Return [X, Y] of the center of cell containing provided text 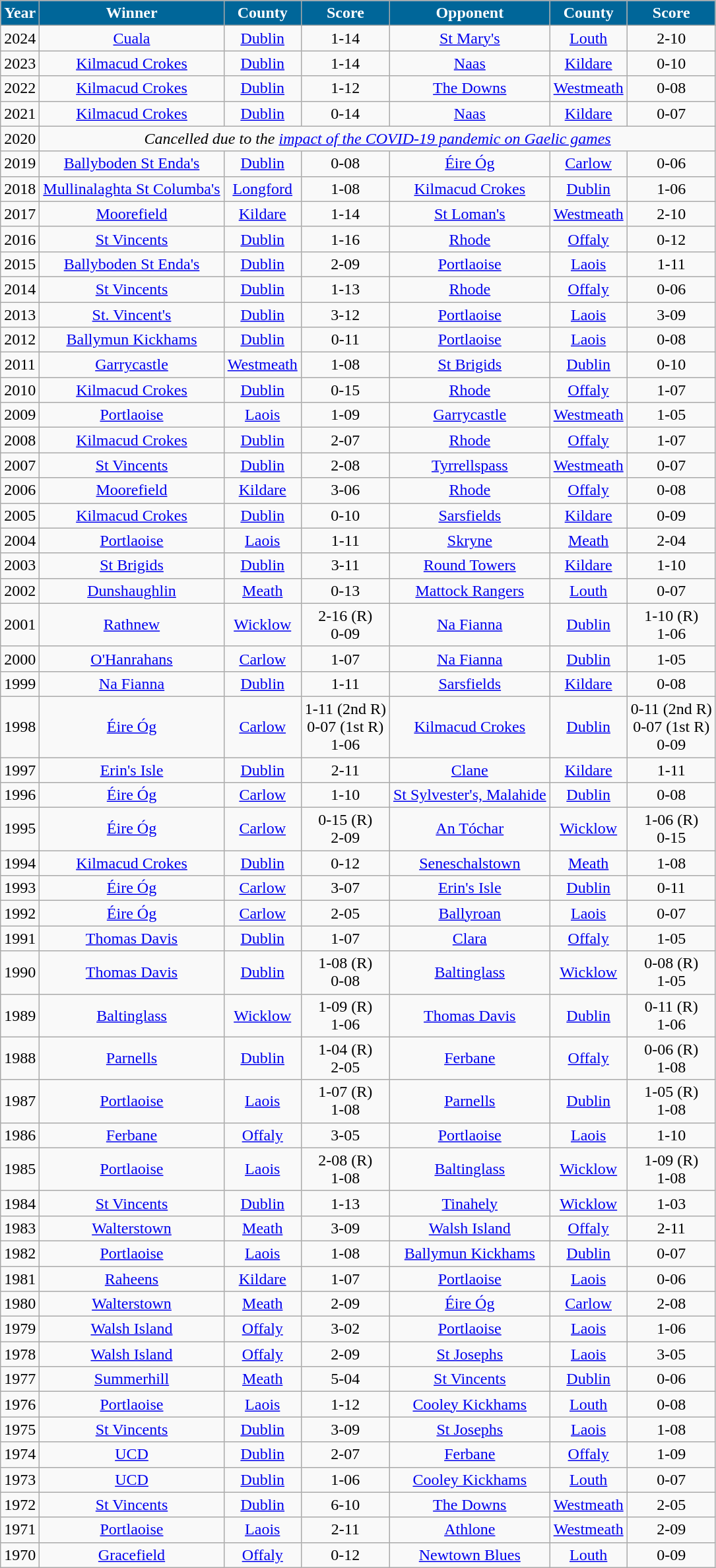
1972 [20, 1505]
2010 [20, 390]
1991 [20, 938]
1978 [20, 1354]
St Loman's [470, 214]
1977 [20, 1379]
Year [20, 13]
O'Hanrahans [132, 659]
Newtown Blues [470, 1555]
2015 [20, 264]
1989 [20, 1015]
2006 [20, 490]
1-11 (2nd R) 0-07 (1st R)1-06 [345, 727]
2002 [20, 591]
St. Vincent's [132, 315]
Raheens [132, 1278]
1979 [20, 1329]
0-11 (R)1-06 [671, 1015]
1985 [20, 1169]
Summerhill [132, 1379]
2024 [20, 38]
1-04 (R)2-05 [345, 1059]
6-10 [345, 1505]
2023 [20, 63]
1970 [20, 1555]
2016 [20, 239]
1975 [20, 1429]
Cuala [132, 38]
2001 [20, 624]
2019 [20, 164]
1974 [20, 1454]
2000 [20, 659]
Athlone [470, 1530]
2009 [20, 415]
0-15 [345, 390]
2012 [20, 340]
2007 [20, 465]
Winner [132, 13]
1-09 (R)1-08 [671, 1169]
2-04 [671, 540]
0-14 [345, 114]
1997 [20, 770]
Tyrrellspass [470, 465]
0-06 (R)1-08 [671, 1059]
3-02 [345, 1329]
Cancelled due to the impact of the COVID-19 pandemic on Gaelic games [377, 139]
Seneschalstown [470, 863]
St Sylvester's, Malahide [470, 795]
1992 [20, 913]
1971 [20, 1530]
2018 [20, 189]
2004 [20, 540]
1-16 [345, 239]
1982 [20, 1253]
1996 [20, 795]
2003 [20, 566]
1983 [20, 1228]
3-07 [345, 888]
0-15 (R)2-09 [345, 829]
1981 [20, 1278]
1998 [20, 727]
1-07 (R)1-08 [345, 1101]
2020 [20, 139]
1990 [20, 973]
1-09 (R)1-06 [345, 1015]
0-13 [345, 591]
1986 [20, 1135]
5-04 [345, 1379]
2-16 (R) 0-09 [345, 624]
1987 [20, 1101]
Mattock Rangers [470, 591]
2021 [20, 114]
1973 [20, 1480]
1994 [20, 863]
3-12 [345, 315]
Clane [470, 770]
3-11 [345, 566]
0-08 (R) 1-05 [671, 973]
1-03 [671, 1203]
Gracefield [132, 1555]
Tinahely [470, 1203]
2008 [20, 440]
Ballyroan [470, 913]
1999 [20, 684]
An Tóchar [470, 829]
Dunshaughlin [132, 591]
2013 [20, 315]
1-06 (R)0-15 [671, 829]
Longford [263, 189]
1995 [20, 829]
Skryne [470, 540]
1-05 (R)1-08 [671, 1101]
0-11 (2nd R) 0-07 (1st R)0-09 [671, 727]
2011 [20, 365]
2005 [20, 515]
1984 [20, 1203]
Opponent [470, 13]
1980 [20, 1304]
Round Towers [470, 566]
1-08 (R)0-08 [345, 973]
St Mary's [470, 38]
1988 [20, 1059]
Rathnew [132, 624]
1993 [20, 888]
2017 [20, 214]
2-08 (R)1-08 [345, 1169]
2022 [20, 88]
2014 [20, 289]
1976 [20, 1404]
1-10 (R) 1-06 [671, 624]
Mullinalaghta St Columba's [132, 189]
Clara [470, 938]
3-06 [345, 490]
